Determine the [X, Y] coordinate at the center of the cell enclosing the given text.  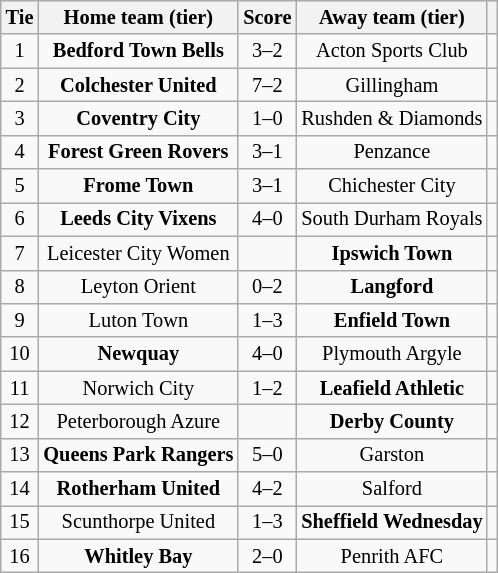
5 [20, 186]
2 [20, 85]
4–2 [267, 489]
12 [20, 421]
3–2 [267, 51]
Forest Green Rovers [138, 152]
Home team (tier) [138, 17]
Langford [392, 287]
11 [20, 388]
Score [267, 17]
Peterborough Azure [138, 421]
Acton Sports Club [392, 51]
Newquay [138, 354]
1–0 [267, 118]
Bedford Town Bells [138, 51]
7–2 [267, 85]
Plymouth Argyle [392, 354]
Coventry City [138, 118]
13 [20, 455]
Rushden & Diamonds [392, 118]
2–0 [267, 556]
Ipswich Town [392, 253]
South Durham Royals [392, 219]
Frome Town [138, 186]
Norwich City [138, 388]
Salford [392, 489]
Leafield Athletic [392, 388]
Derby County [392, 421]
16 [20, 556]
Scunthorpe United [138, 522]
Penzance [392, 152]
6 [20, 219]
Luton Town [138, 320]
15 [20, 522]
Garston [392, 455]
Leyton Orient [138, 287]
Colchester United [138, 85]
Gillingham [392, 85]
9 [20, 320]
Enfield Town [392, 320]
Chichester City [392, 186]
3 [20, 118]
Tie [20, 17]
Rotherham United [138, 489]
14 [20, 489]
1 [20, 51]
5–0 [267, 455]
0–2 [267, 287]
Away team (tier) [392, 17]
10 [20, 354]
Sheffield Wednesday [392, 522]
Whitley Bay [138, 556]
8 [20, 287]
1–2 [267, 388]
7 [20, 253]
Leicester City Women [138, 253]
Leeds City Vixens [138, 219]
Queens Park Rangers [138, 455]
4 [20, 152]
Penrith AFC [392, 556]
